Determine the [X, Y] coordinate at the center of the cell enclosing the given text.  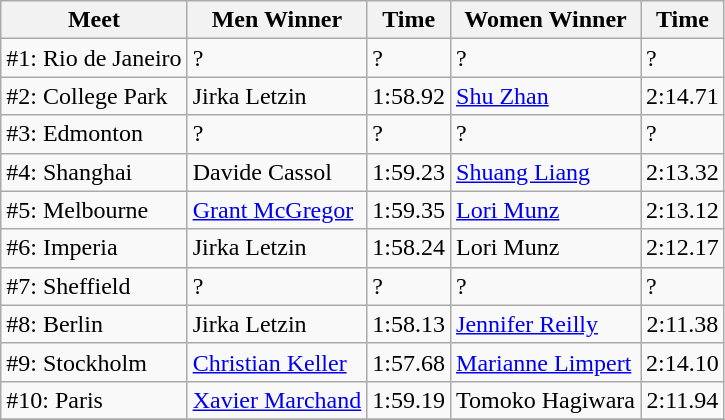
2:12.17 [683, 248]
1:57.68 [409, 362]
#8: Berlin [94, 324]
Marianne Limpert [546, 362]
2:11.94 [683, 400]
Xavier Marchand [277, 400]
#5: Melbourne [94, 210]
#1: Rio de Janeiro [94, 58]
Meet [94, 20]
1:59.19 [409, 400]
Jennifer Reilly [546, 324]
Shu Zhan [546, 96]
1:58.13 [409, 324]
1:59.35 [409, 210]
Tomoko Hagiwara [546, 400]
1:59.23 [409, 172]
#9: Stockholm [94, 362]
#10: Paris [94, 400]
#4: Shanghai [94, 172]
#2: College Park [94, 96]
2:14.71 [683, 96]
2:13.32 [683, 172]
2:14.10 [683, 362]
1:58.24 [409, 248]
#6: Imperia [94, 248]
Davide Cassol [277, 172]
#7: Sheffield [94, 286]
Men Winner [277, 20]
Shuang Liang [546, 172]
#3: Edmonton [94, 134]
Christian Keller [277, 362]
2:13.12 [683, 210]
Women Winner [546, 20]
1:58.92 [409, 96]
Grant McGregor [277, 210]
2:11.38 [683, 324]
